Identify which cell holds the provided text, then report its (X, Y) central coordinate. 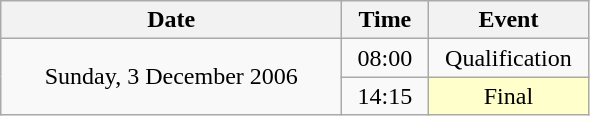
14:15 (385, 96)
Event (508, 20)
Time (385, 20)
Sunday, 3 December 2006 (172, 77)
Final (508, 96)
Date (172, 20)
08:00 (385, 58)
Qualification (508, 58)
